Output the (X, Y) coordinate of the center of the cell containing the given text.  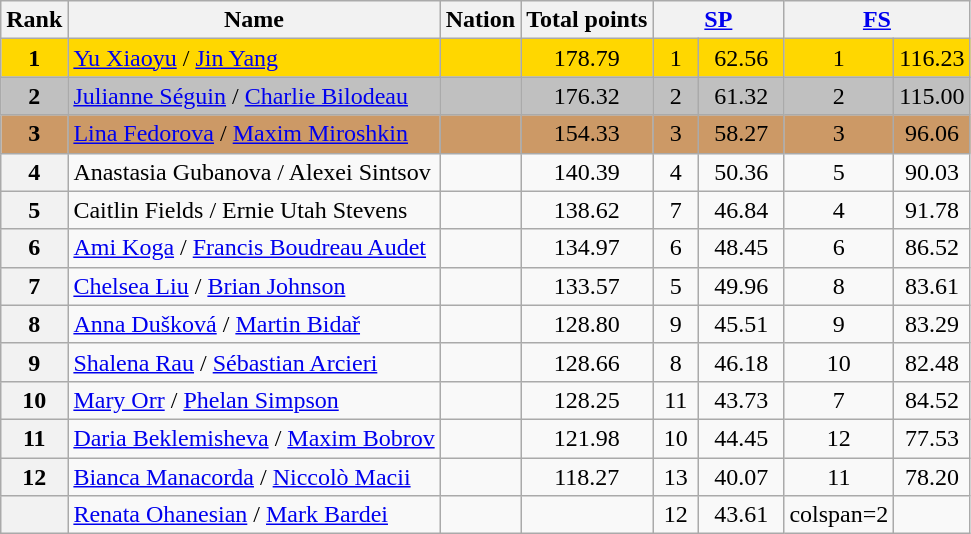
44.45 (742, 438)
Anastasia Gubanova / Alexei Sintsov (254, 172)
46.84 (742, 210)
133.57 (587, 286)
13 (676, 477)
45.51 (742, 324)
118.27 (587, 477)
83.29 (932, 324)
Rank (34, 20)
178.79 (587, 58)
SP (718, 20)
90.03 (932, 172)
48.45 (742, 248)
82.48 (932, 362)
58.27 (742, 134)
Yu Xiaoyu / Jin Yang (254, 58)
115.00 (932, 96)
83.61 (932, 286)
46.18 (742, 362)
Bianca Manacorda / Niccolò Macii (254, 477)
134.97 (587, 248)
121.98 (587, 438)
49.96 (742, 286)
Lina Fedorova / Maxim Miroshkin (254, 134)
Caitlin Fields / Ernie Utah Stevens (254, 210)
Shalena Rau / Sébastian Arcieri (254, 362)
43.73 (742, 400)
Total points (587, 20)
84.52 (932, 400)
Julianne Séguin / Charlie Bilodeau (254, 96)
Mary Orr / Phelan Simpson (254, 400)
colspan=2 (839, 515)
78.20 (932, 477)
138.62 (587, 210)
43.61 (742, 515)
128.66 (587, 362)
86.52 (932, 248)
FS (877, 20)
Nation (480, 20)
40.07 (742, 477)
Renata Ohanesian / Mark Bardei (254, 515)
77.53 (932, 438)
128.25 (587, 400)
140.39 (587, 172)
62.56 (742, 58)
50.36 (742, 172)
176.32 (587, 96)
116.23 (932, 58)
154.33 (587, 134)
96.06 (932, 134)
Daria Beklemisheva / Maxim Bobrov (254, 438)
Chelsea Liu / Brian Johnson (254, 286)
Ami Koga / Francis Boudreau Audet (254, 248)
61.32 (742, 96)
Anna Dušková / Martin Bidař (254, 324)
91.78 (932, 210)
128.80 (587, 324)
Name (254, 20)
